Extract the [X, Y] coordinate from the center of the cell holding the provided text.  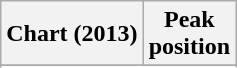
Peakposition [189, 34]
Chart (2013) [72, 34]
